From the cell containing the given text, extract its center point as [X, Y] coordinate. 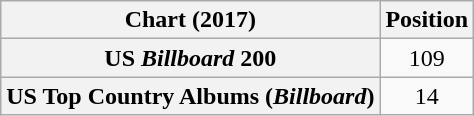
US Top Country Albums (Billboard) [190, 96]
14 [427, 96]
109 [427, 58]
Chart (2017) [190, 20]
Position [427, 20]
US Billboard 200 [190, 58]
